Capture the cell that displays the provided text and extract its [X, Y] central coordinate. 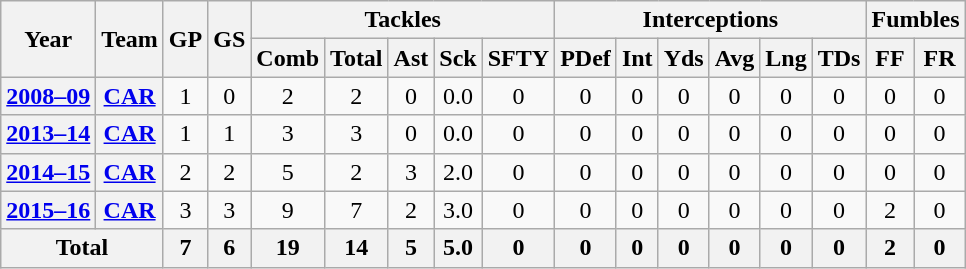
5.0 [458, 248]
GP [185, 39]
Int [637, 58]
GS [230, 39]
Avg [734, 58]
Sck [458, 58]
Ast [411, 58]
6 [230, 248]
14 [357, 248]
3.0 [458, 210]
2008–09 [48, 96]
2014–15 [48, 172]
2.0 [458, 172]
Fumbles [916, 20]
Lng [786, 58]
9 [288, 210]
FF [890, 58]
FR [940, 58]
Yds [684, 58]
TDs [839, 58]
2013–14 [48, 134]
19 [288, 248]
SFTY [518, 58]
Tackles [403, 20]
PDef [586, 58]
Team [130, 39]
Year [48, 39]
Interceptions [710, 20]
2015–16 [48, 210]
Comb [288, 58]
